Find where the given text appears and provide that cell's center as [X, Y] coordinate. 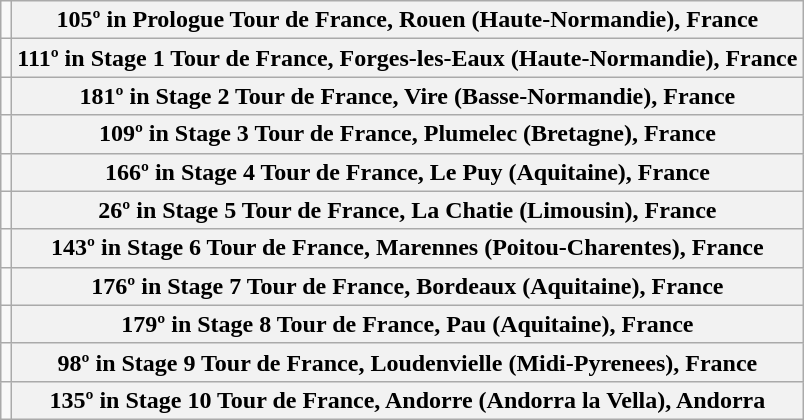
143º in Stage 6 Tour de France, Marennes (Poitou-Charentes), France [408, 248]
111º in Stage 1 Tour de France, Forges-les-Eaux (Haute-Normandie), France [408, 58]
98º in Stage 9 Tour de France, Loudenvielle (Midi-Pyrenees), France [408, 362]
181º in Stage 2 Tour de France, Vire (Basse-Normandie), France [408, 96]
176º in Stage 7 Tour de France, Bordeaux (Aquitaine), France [408, 286]
105º in Prologue Tour de France, Rouen (Haute-Normandie), France [408, 20]
26º in Stage 5 Tour de France, La Chatie (Limousin), France [408, 210]
109º in Stage 3 Tour de France, Plumelec (Bretagne), France [408, 134]
135º in Stage 10 Tour de France, Andorre (Andorra la Vella), Andorra [408, 400]
166º in Stage 4 Tour de France, Le Puy (Aquitaine), France [408, 172]
179º in Stage 8 Tour de France, Pau (Aquitaine), France [408, 324]
